For the text-containing cell, return its midpoint in (X, Y) coordinate format. 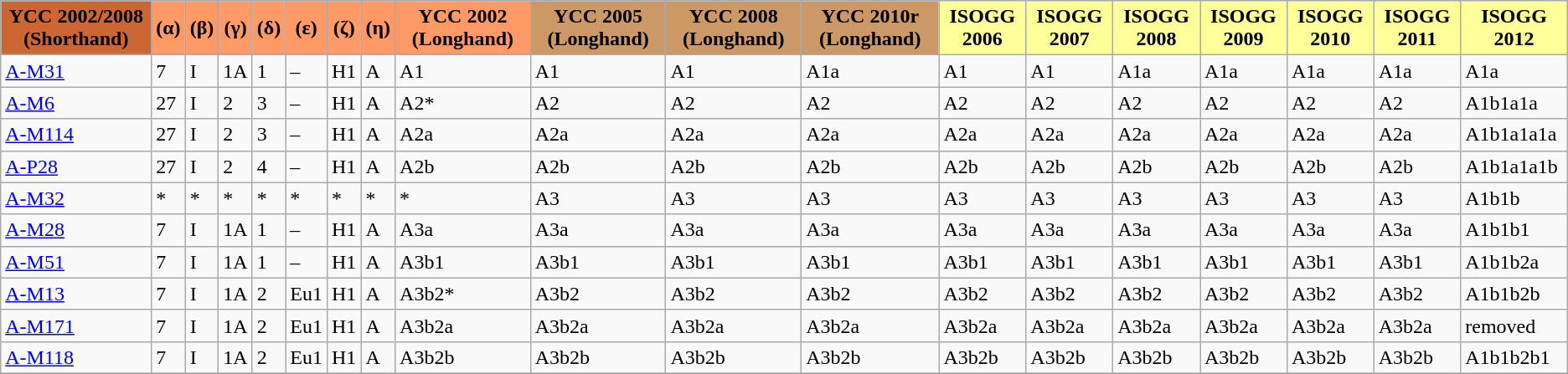
(η) (379, 28)
A1b1b2b1 (1514, 357)
YCC 2010r (Longhand) (870, 28)
ISOGG 2007 (1070, 28)
A-M118 (76, 357)
A1b1b2a (1514, 262)
(α) (168, 28)
A1b1a1a1a (1514, 135)
ISOGG 2012 (1514, 28)
A-M171 (76, 325)
A1b1b (1514, 198)
A1b1b2b (1514, 294)
(δ) (269, 28)
A-M28 (76, 230)
A2* (463, 103)
ISOGG 2008 (1157, 28)
(γ) (235, 28)
ISOGG 2010 (1330, 28)
A3b2* (463, 294)
YCC 2008 (Longhand) (734, 28)
(β) (202, 28)
(ε) (307, 28)
removed (1514, 325)
ISOGG 2011 (1417, 28)
A1b1b1 (1514, 230)
YCC 2005 (Longhand) (598, 28)
4 (269, 167)
YCC 2002/2008 (Shorthand) (76, 28)
A-M32 (76, 198)
YCC 2002 (Longhand) (463, 28)
A-M114 (76, 135)
A-M13 (76, 294)
A-M51 (76, 262)
(ζ) (343, 28)
A1b1a1a1b (1514, 167)
A-M31 (76, 71)
ISOGG 2006 (983, 28)
A-M6 (76, 103)
A1b1a1a (1514, 103)
A-P28 (76, 167)
ISOGG 2009 (1243, 28)
